Identify which cell holds the provided text, then report its [x, y] central coordinate. 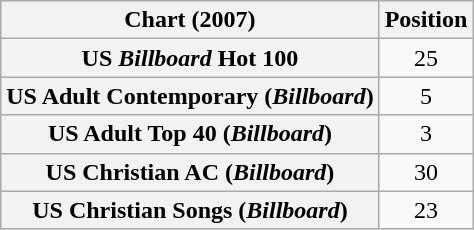
US Billboard Hot 100 [190, 58]
23 [426, 210]
30 [426, 172]
Position [426, 20]
US Adult Top 40 (Billboard) [190, 134]
5 [426, 96]
3 [426, 134]
US Christian AC (Billboard) [190, 172]
Chart (2007) [190, 20]
US Adult Contemporary (Billboard) [190, 96]
US Christian Songs (Billboard) [190, 210]
25 [426, 58]
